Pinpoint the cell where the given text exists, returning its [x, y] midpoint coordinate. 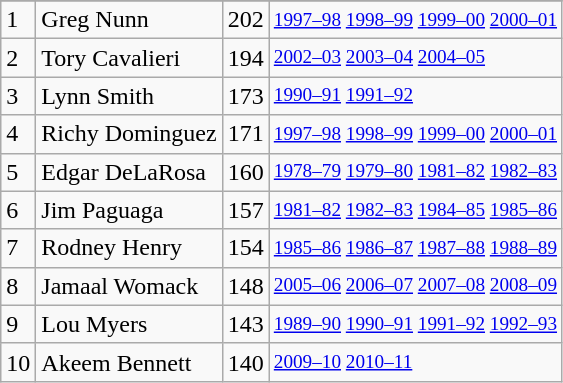
1985–86 1986–87 1987–88 1988–89 [415, 248]
160 [246, 172]
2005–06 2006–07 2007–08 2008–09 [415, 286]
8 [18, 286]
Rodney Henry [129, 248]
143 [246, 324]
5 [18, 172]
2009–10 2010–11 [415, 362]
Lou Myers [129, 324]
171 [246, 134]
Lynn Smith [129, 96]
2 [18, 58]
Tory Cavalieri [129, 58]
Jamaal Womack [129, 286]
173 [246, 96]
3 [18, 96]
Richy Dominguez [129, 134]
Greg Nunn [129, 20]
1978–79 1979–80 1981–82 1982–83 [415, 172]
194 [246, 58]
154 [246, 248]
10 [18, 362]
1 [18, 20]
2002–03 2003–04 2004–05 [415, 58]
Edgar DeLaRosa [129, 172]
1989–90 1990–91 1991–92 1992–93 [415, 324]
Akeem Bennett [129, 362]
202 [246, 20]
7 [18, 248]
1981–82 1982–83 1984–85 1985–86 [415, 210]
157 [246, 210]
140 [246, 362]
148 [246, 286]
4 [18, 134]
1990–91 1991–92 [415, 96]
6 [18, 210]
9 [18, 324]
Jim Paguaga [129, 210]
